For the text-containing cell, return its midpoint in [x, y] coordinate format. 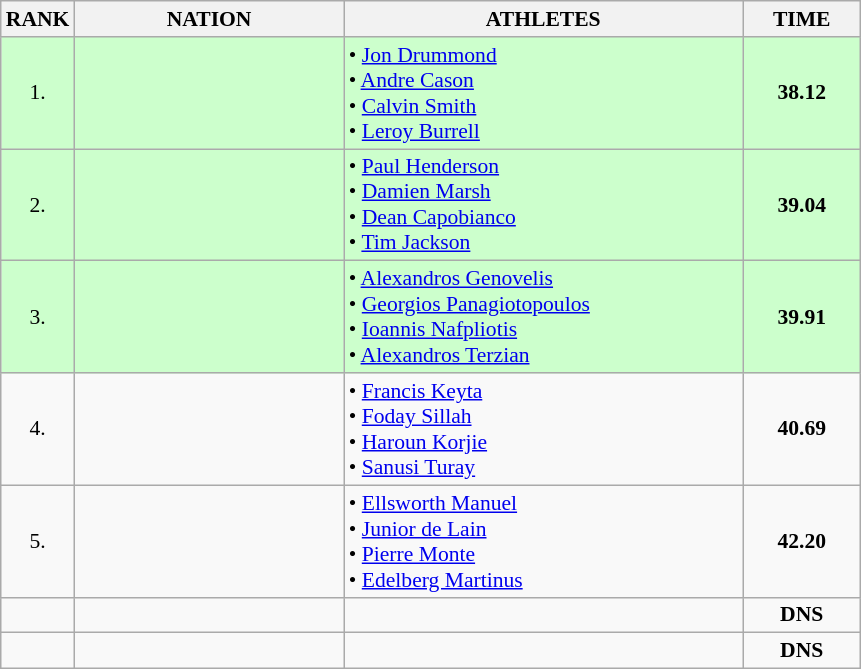
40.69 [802, 429]
• Alexandros Genovelis• Georgios Panagiotopoulos• Ioannis Nafpliotis• Alexandros Terzian [544, 317]
5. [38, 541]
1. [38, 93]
38.12 [802, 93]
39.91 [802, 317]
42.20 [802, 541]
3. [38, 317]
4. [38, 429]
• Ellsworth Manuel• Junior de Lain• Pierre Monte• Edelberg Martinus [544, 541]
ATHLETES [544, 19]
39.04 [802, 205]
TIME [802, 19]
2. [38, 205]
RANK [38, 19]
NATION [208, 19]
• Francis Keyta• Foday Sillah• Haroun Korjie• Sanusi Turay [544, 429]
• Paul Henderson• Damien Marsh• Dean Capobianco• Tim Jackson [544, 205]
• Jon Drummond• Andre Cason• Calvin Smith• Leroy Burrell [544, 93]
